From the cell containing the given text, extract its center point as (x, y) coordinate. 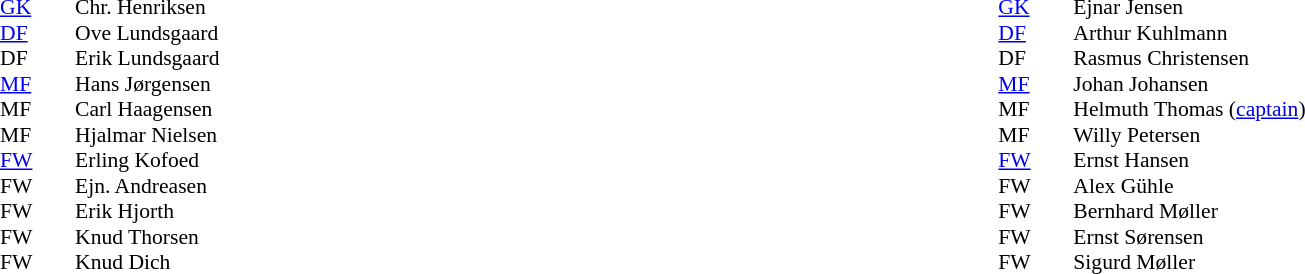
Ove Lundsgaard (147, 33)
Johan Johansen (1189, 84)
Bernhard Møller (1189, 211)
Ernst Sørensen (1189, 237)
Erling Kofoed (147, 161)
Alex Gühle (1189, 186)
Rasmus Christensen (1189, 59)
Arthur Kuhlmann (1189, 33)
Hjalmar Nielsen (147, 135)
Hans Jørgensen (147, 84)
Erik Hjorth (147, 211)
Ejn. Andreasen (147, 186)
Carl Haagensen (147, 109)
Ernst Hansen (1189, 161)
Knud Thorsen (147, 237)
Helmuth Thomas (captain) (1189, 109)
Willy Petersen (1189, 135)
Erik Lundsgaard (147, 59)
